Provide the [X, Y] coordinate of the cell's center where the given text is located.  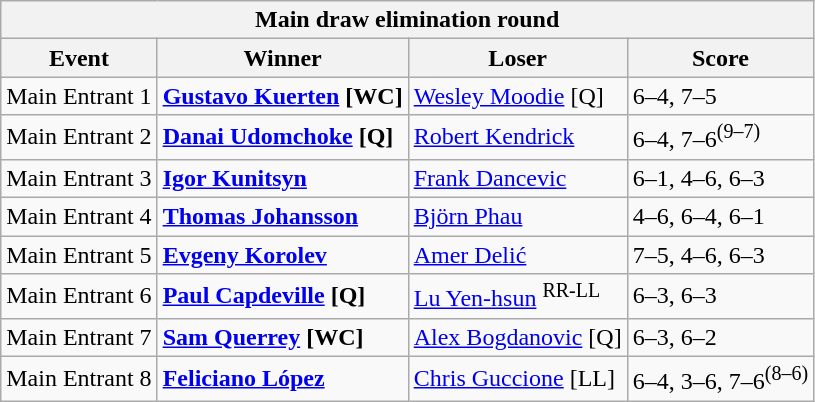
Main Entrant 4 [79, 217]
Evgeny Korolev [282, 255]
Amer Delić [518, 255]
Feliciano López [282, 378]
Sam Querrey [WC] [282, 337]
Robert Kendrick [518, 138]
Main Entrant 6 [79, 296]
Score [720, 58]
Björn Phau [518, 217]
6–4, 7–5 [720, 96]
Danai Udomchoke [Q] [282, 138]
Main Entrant 8 [79, 378]
6–3, 6–2 [720, 337]
Main draw elimination round [408, 20]
Wesley Moodie [Q] [518, 96]
Paul Capdeville [Q] [282, 296]
Main Entrant 2 [79, 138]
Loser [518, 58]
Event [79, 58]
Main Entrant 7 [79, 337]
6–4, 7–6(9–7) [720, 138]
Winner [282, 58]
4–6, 6–4, 6–1 [720, 217]
Alex Bogdanovic [Q] [518, 337]
6–1, 4–6, 6–3 [720, 178]
Main Entrant 3 [79, 178]
Main Entrant 5 [79, 255]
Chris Guccione [LL] [518, 378]
Gustavo Kuerten [WC] [282, 96]
Thomas Johansson [282, 217]
6–3, 6–3 [720, 296]
Main Entrant 1 [79, 96]
Frank Dancevic [518, 178]
6–4, 3–6, 7–6(8–6) [720, 378]
Igor Kunitsyn [282, 178]
7–5, 4–6, 6–3 [720, 255]
Lu Yen-hsun RR-LL [518, 296]
